Capture the cell that displays the provided text and extract its (x, y) central coordinate. 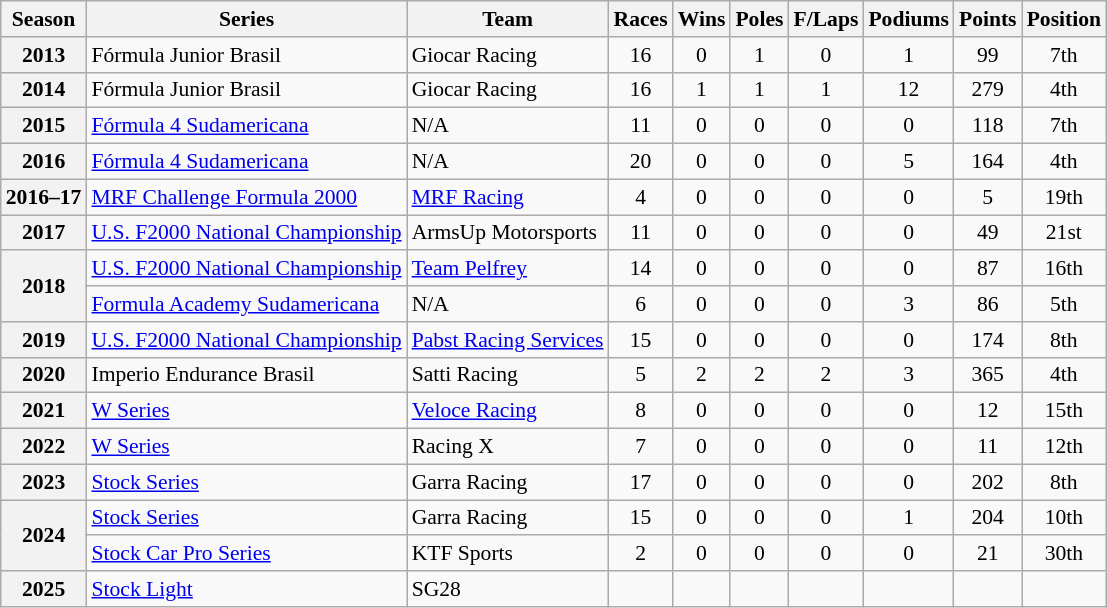
164 (988, 162)
30th (1064, 554)
279 (988, 90)
118 (988, 126)
15th (1064, 411)
Team Pelfrey (508, 269)
49 (988, 233)
Racing X (508, 447)
2014 (44, 90)
4 (641, 197)
86 (988, 304)
10th (1064, 518)
2024 (44, 536)
Position (1064, 19)
Team (508, 19)
KTF Sports (508, 554)
204 (988, 518)
2022 (44, 447)
Races (641, 19)
2025 (44, 589)
5th (1064, 304)
Satti Racing (508, 375)
87 (988, 269)
174 (988, 340)
Formula Academy Sudamericana (246, 304)
17 (641, 482)
ArmsUp Motorsports (508, 233)
6 (641, 304)
Season (44, 19)
12th (1064, 447)
99 (988, 55)
Pabst Racing Services (508, 340)
Series (246, 19)
7 (641, 447)
2020 (44, 375)
2019 (44, 340)
16th (1064, 269)
202 (988, 482)
Points (988, 19)
19th (1064, 197)
14 (641, 269)
MRF Challenge Formula 2000 (246, 197)
Stock Light (246, 589)
Veloce Racing (508, 411)
Imperio Endurance Brasil (246, 375)
365 (988, 375)
8 (641, 411)
20 (641, 162)
2016 (44, 162)
21 (988, 554)
F/Laps (826, 19)
21st (1064, 233)
SG28 (508, 589)
2015 (44, 126)
MRF Racing (508, 197)
Wins (702, 19)
2013 (44, 55)
2017 (44, 233)
Poles (759, 19)
Stock Car Pro Series (246, 554)
2021 (44, 411)
2018 (44, 286)
2016–17 (44, 197)
Podiums (908, 19)
2023 (44, 482)
